Locate the cell with the specified text and output its (X, Y) center coordinate. 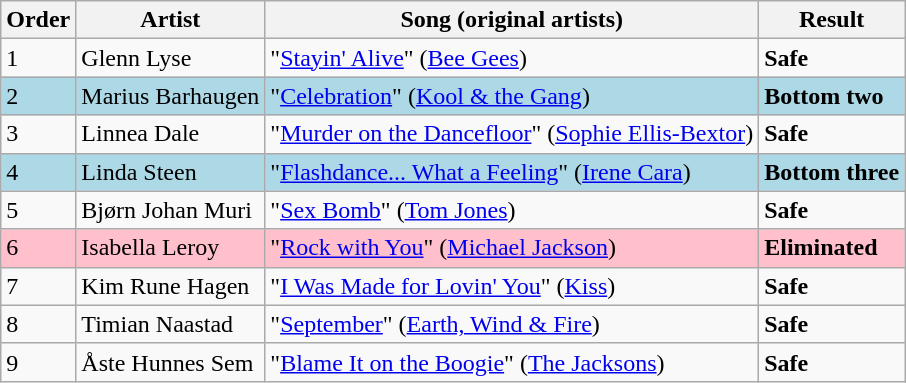
"September" (Earth, Wind & Fire) (512, 324)
2 (38, 96)
"Blame It on the Boogie" (The Jacksons) (512, 362)
Eliminated (832, 248)
3 (38, 134)
Glenn Lyse (170, 58)
7 (38, 286)
Song (original artists) (512, 20)
Åste Hunnes Sem (170, 362)
Marius Barhaugen (170, 96)
"I Was Made for Lovin' You" (Kiss) (512, 286)
1 (38, 58)
Bottom two (832, 96)
"Flashdance... What a Feeling" (Irene Cara) (512, 172)
"Stayin' Alive" (Bee Gees) (512, 58)
8 (38, 324)
Bjørn Johan Muri (170, 210)
Artist (170, 20)
Order (38, 20)
Bottom three (832, 172)
"Murder on the Dancefloor" (Sophie Ellis-Bextor) (512, 134)
"Celebration" (Kool & the Gang) (512, 96)
Linnea Dale (170, 134)
9 (38, 362)
Result (832, 20)
"Sex Bomb" (Tom Jones) (512, 210)
4 (38, 172)
Kim Rune Hagen (170, 286)
Timian Naastad (170, 324)
6 (38, 248)
Linda Steen (170, 172)
"Rock with You" (Michael Jackson) (512, 248)
Isabella Leroy (170, 248)
5 (38, 210)
